Pinpoint the cell where the given text exists, returning its [x, y] midpoint coordinate. 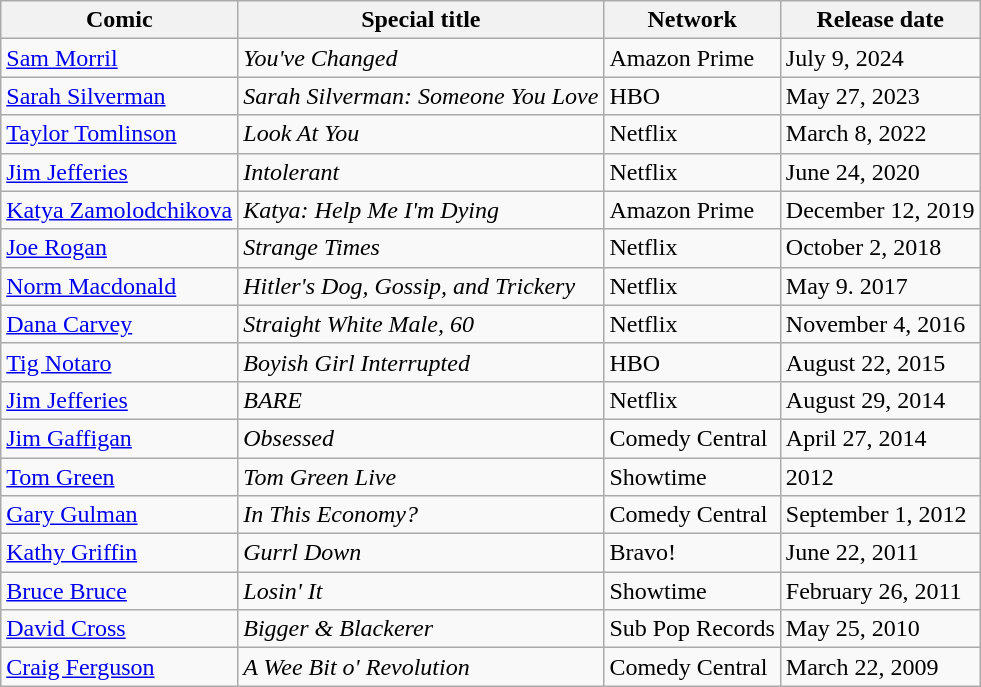
A Wee Bit o' Revolution [421, 667]
August 29, 2014 [880, 400]
June 22, 2011 [880, 553]
Craig Ferguson [120, 667]
Gary Gulman [120, 515]
Katya Zamolodchikova [120, 210]
Sub Pop Records [692, 629]
David Cross [120, 629]
March 8, 2022 [880, 134]
October 2, 2018 [880, 248]
Straight White Male, 60 [421, 324]
March 22, 2009 [880, 667]
Release date [880, 20]
Obsessed [421, 438]
August 22, 2015 [880, 362]
September 1, 2012 [880, 515]
April 27, 2014 [880, 438]
Bigger & Blackerer [421, 629]
Sarah Silverman [120, 96]
July 9, 2024 [880, 58]
2012 [880, 477]
Dana Carvey [120, 324]
Bruce Bruce [120, 591]
Comic [120, 20]
Tom Green [120, 477]
Tom Green Live [421, 477]
Boyish Girl Interrupted [421, 362]
Bravo! [692, 553]
In This Economy? [421, 515]
Jim Gaffigan [120, 438]
November 4, 2016 [880, 324]
June 24, 2020 [880, 172]
You've Changed [421, 58]
Katya: Help Me I'm Dying [421, 210]
Kathy Griffin [120, 553]
Tig Notaro [120, 362]
Gurrl Down [421, 553]
Special title [421, 20]
May 27, 2023 [880, 96]
Strange Times [421, 248]
Hitler's Dog, Gossip, and Trickery [421, 286]
Joe Rogan [120, 248]
BARE [421, 400]
Sarah Silverman: Someone You Love [421, 96]
Network [692, 20]
February 26, 2011 [880, 591]
Norm Macdonald [120, 286]
Look At You [421, 134]
December 12, 2019 [880, 210]
Intolerant [421, 172]
May 9. 2017 [880, 286]
Taylor Tomlinson [120, 134]
May 25, 2010 [880, 629]
Sam Morril [120, 58]
Losin' It [421, 591]
